Locate the cell with the specified text and output its [x, y] center coordinate. 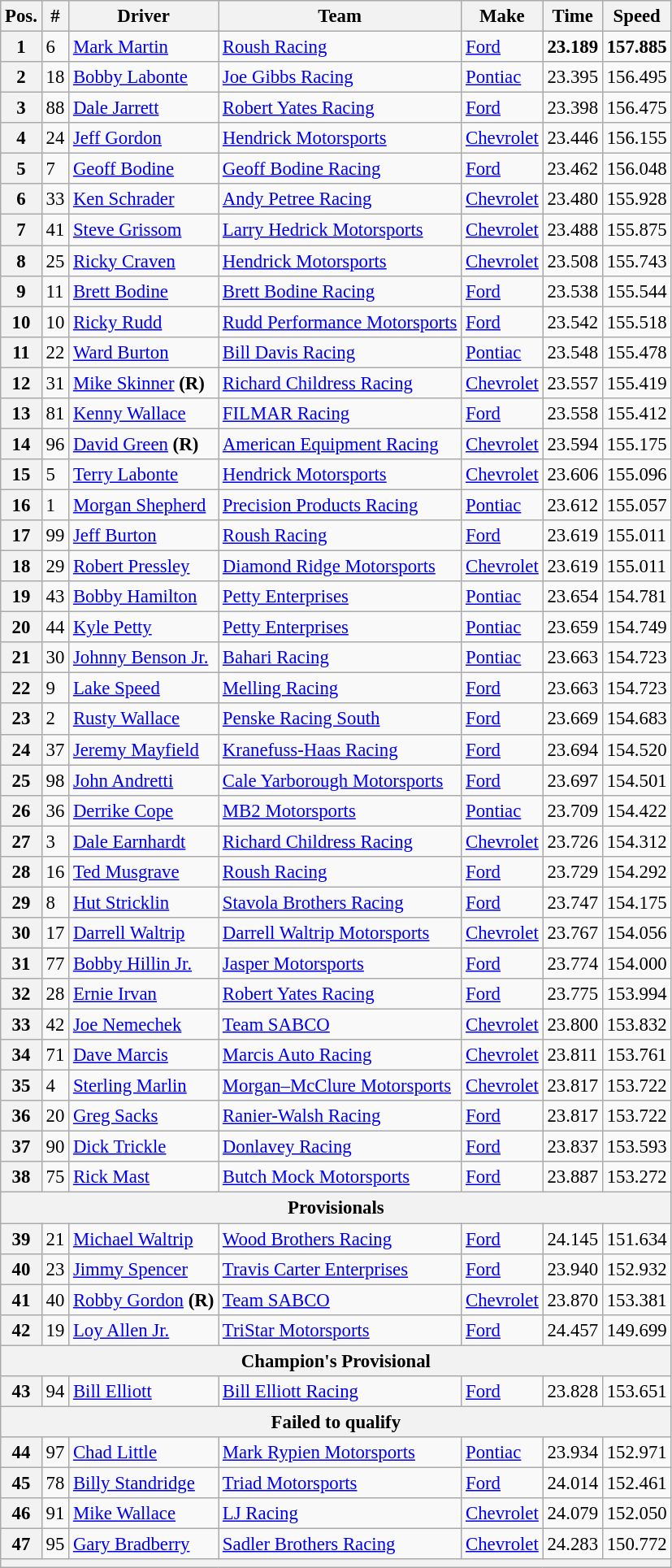
152.050 [637, 1514]
99 [55, 536]
Sterling Marlin [144, 1086]
39 [21, 1239]
24.079 [572, 1514]
45 [21, 1483]
23.800 [572, 1025]
154.175 [637, 902]
Failed to qualify [336, 1422]
23.726 [572, 841]
23.594 [572, 444]
Travis Carter Enterprises [340, 1269]
Rusty Wallace [144, 719]
23.189 [572, 47]
23.654 [572, 597]
Ricky Craven [144, 261]
153.832 [637, 1025]
Billy Standridge [144, 1483]
Speed [637, 16]
34 [21, 1055]
Team [340, 16]
38 [21, 1178]
Rick Mast [144, 1178]
23.828 [572, 1392]
23.558 [572, 414]
Larry Hedrick Motorsports [340, 230]
Robby Gordon (R) [144, 1300]
23.669 [572, 719]
23.538 [572, 291]
156.155 [637, 138]
Make [502, 16]
156.495 [637, 77]
156.048 [637, 169]
Loy Allen Jr. [144, 1330]
154.422 [637, 810]
Robert Pressley [144, 567]
Ernie Irvan [144, 994]
23.940 [572, 1269]
23.480 [572, 199]
12 [21, 383]
15 [21, 475]
Bahari Racing [340, 658]
27 [21, 841]
155.057 [637, 505]
153.381 [637, 1300]
Ted Musgrave [144, 872]
156.475 [637, 108]
24.145 [572, 1239]
# [55, 16]
Andy Petree Racing [340, 199]
71 [55, 1055]
Provisionals [336, 1208]
23.395 [572, 77]
Mike Wallace [144, 1514]
23.774 [572, 963]
Ricky Rudd [144, 322]
155.412 [637, 414]
Mike Skinner (R) [144, 383]
Bobby Hillin Jr. [144, 963]
Johnny Benson Jr. [144, 658]
90 [55, 1147]
Steve Grissom [144, 230]
Diamond Ridge Motorsports [340, 567]
Time [572, 16]
155.928 [637, 199]
LJ Racing [340, 1514]
Mark Martin [144, 47]
154.056 [637, 933]
47 [21, 1544]
155.544 [637, 291]
152.971 [637, 1453]
154.312 [637, 841]
153.272 [637, 1178]
Champion's Provisional [336, 1361]
Brett Bodine [144, 291]
Jimmy Spencer [144, 1269]
23.548 [572, 352]
TriStar Motorsports [340, 1330]
97 [55, 1453]
153.593 [637, 1147]
Jasper Motorsports [340, 963]
Wood Brothers Racing [340, 1239]
Rudd Performance Motorsports [340, 322]
Greg Sacks [144, 1116]
Jeremy Mayfield [144, 749]
Dave Marcis [144, 1055]
John Andretti [144, 780]
FILMAR Racing [340, 414]
MB2 Motorsports [340, 810]
Cale Yarborough Motorsports [340, 780]
23.709 [572, 810]
23.811 [572, 1055]
Kenny Wallace [144, 414]
95 [55, 1544]
75 [55, 1178]
150.772 [637, 1544]
24.014 [572, 1483]
155.096 [637, 475]
Stavola Brothers Racing [340, 902]
Michael Waltrip [144, 1239]
23.462 [572, 169]
Joe Gibbs Racing [340, 77]
23.697 [572, 780]
Geoff Bodine [144, 169]
23.557 [572, 383]
23.887 [572, 1178]
23.870 [572, 1300]
24.457 [572, 1330]
23.729 [572, 872]
14 [21, 444]
96 [55, 444]
Morgan–McClure Motorsports [340, 1086]
23.934 [572, 1453]
Darrell Waltrip [144, 933]
153.651 [637, 1392]
152.461 [637, 1483]
Chad Little [144, 1453]
Butch Mock Motorsports [340, 1178]
154.520 [637, 749]
154.749 [637, 628]
149.699 [637, 1330]
26 [21, 810]
Ward Burton [144, 352]
23.659 [572, 628]
77 [55, 963]
Ken Schrader [144, 199]
Bobby Labonte [144, 77]
46 [21, 1514]
Bobby Hamilton [144, 597]
78 [55, 1483]
154.000 [637, 963]
155.518 [637, 322]
Derrike Cope [144, 810]
Geoff Bodine Racing [340, 169]
Kyle Petty [144, 628]
Precision Products Racing [340, 505]
151.634 [637, 1239]
91 [55, 1514]
Ranier-Walsh Racing [340, 1116]
155.419 [637, 383]
153.994 [637, 994]
David Green (R) [144, 444]
Pos. [21, 16]
Driver [144, 16]
Bill Elliott Racing [340, 1392]
Darrell Waltrip Motorsports [340, 933]
Marcis Auto Racing [340, 1055]
Dale Earnhardt [144, 841]
23.488 [572, 230]
Lake Speed [144, 688]
Donlavey Racing [340, 1147]
154.292 [637, 872]
23.398 [572, 108]
94 [55, 1392]
Morgan Shepherd [144, 505]
Kranefuss-Haas Racing [340, 749]
Joe Nemechek [144, 1025]
Hut Stricklin [144, 902]
154.683 [637, 719]
81 [55, 414]
24.283 [572, 1544]
23.694 [572, 749]
Gary Bradberry [144, 1544]
23.542 [572, 322]
155.743 [637, 261]
Melling Racing [340, 688]
23.775 [572, 994]
Sadler Brothers Racing [340, 1544]
155.478 [637, 352]
23.606 [572, 475]
35 [21, 1086]
155.175 [637, 444]
American Equipment Racing [340, 444]
154.501 [637, 780]
23.446 [572, 138]
23.767 [572, 933]
Jeff Gordon [144, 138]
23.837 [572, 1147]
Dick Trickle [144, 1147]
Jeff Burton [144, 536]
153.761 [637, 1055]
Terry Labonte [144, 475]
23.508 [572, 261]
Bill Elliott [144, 1392]
155.875 [637, 230]
Mark Rypien Motorsports [340, 1453]
23.747 [572, 902]
32 [21, 994]
157.885 [637, 47]
Dale Jarrett [144, 108]
Brett Bodine Racing [340, 291]
154.781 [637, 597]
Penske Racing South [340, 719]
Bill Davis Racing [340, 352]
152.932 [637, 1269]
98 [55, 780]
13 [21, 414]
23.612 [572, 505]
88 [55, 108]
Triad Motorsports [340, 1483]
